Capture the cell that displays the provided text and extract its [x, y] central coordinate. 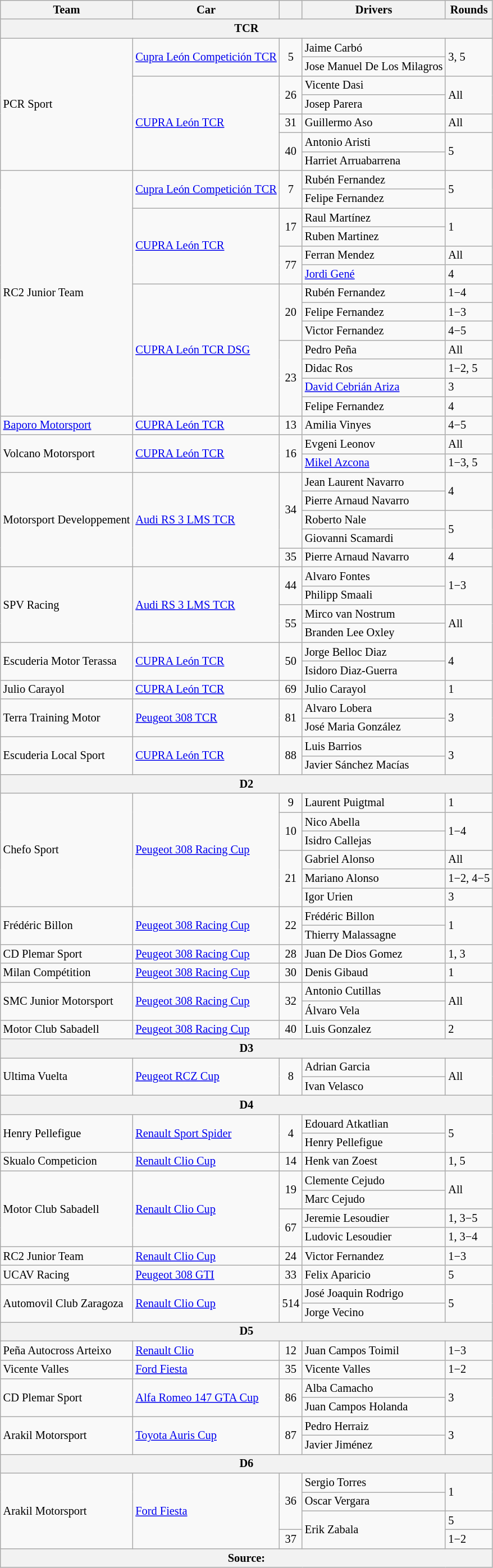
55 [291, 623]
30 [291, 973]
Milan Compétition [67, 973]
UCAV Racing [67, 1275]
Erik Zabala [374, 1529]
Motorsport Developpement [67, 519]
Source: [247, 1558]
67 [291, 1227]
Roberto Nale [374, 519]
514 [291, 1303]
17 [291, 227]
Baporo Motorsport [67, 425]
PCR Sport [67, 104]
Peugeot 308 TCR [206, 718]
Jorge Belloc Diaz [374, 652]
77 [291, 265]
D4 [247, 1105]
Isidoro Diaz-Guerra [374, 670]
1, 3−4 [469, 1237]
Ivan Velasco [374, 1086]
Branden Lee Oxley [374, 633]
Guillermo Aso [374, 123]
Josep Parera [374, 104]
Pedro Peña [374, 350]
TCR [247, 29]
Car [206, 10]
Alvaro Fontes [374, 576]
1−3, 5 [469, 463]
44 [291, 586]
Igor Urien [374, 897]
9 [291, 803]
D6 [247, 1464]
Jordi Gené [374, 274]
22 [291, 926]
Adrian Garcia [374, 1067]
Jorge Vecino [374, 1313]
86 [291, 1397]
1, 5 [469, 1161]
34 [291, 511]
Luis Gonzalez [374, 1029]
Philipp Smaali [374, 595]
88 [291, 755]
José Joaquin Rodrigo [374, 1294]
Antonio Aristi [374, 142]
69 [291, 689]
CUPRA León TCR DSG [206, 350]
50 [291, 661]
Juan Campos Toimil [374, 1350]
28 [291, 954]
Vicente Dasi [374, 85]
Amilia Vinyes [374, 425]
37 [291, 1539]
1, 3−5 [469, 1218]
Laurent Puigtmal [374, 803]
Mirco van Nostrum [374, 614]
Automovil Club Zaragoza [67, 1303]
Juan Campos Holanda [374, 1407]
Clemente Cejudo [374, 1180]
Antonio Cutillas [374, 991]
Toyota Auris Cup [206, 1435]
Evgeni Leonov [374, 444]
8 [291, 1076]
Mariano Alonso [374, 879]
Jose Manuel De Los Milagros [374, 66]
Team [67, 10]
20 [291, 312]
Edouard Atkatlian [374, 1124]
Jaime Carbó [374, 48]
Ultima Vuelta [67, 1076]
26 [291, 94]
87 [291, 1435]
Jeremie Lesoudier [374, 1218]
Denis Gibaud [374, 973]
Skualo Competicion [67, 1161]
7 [291, 188]
Harriet Arruabarrena [374, 161]
2 [469, 1029]
24 [291, 1256]
14 [291, 1161]
David Cebrián Ariza [374, 387]
Chefo Sport [67, 850]
Volcano Motorsport [67, 453]
Luis Barrios [374, 746]
Peña Autocross Arteixo [67, 1350]
19 [291, 1189]
32 [291, 1001]
D2 [247, 784]
1−2, 4−5 [469, 879]
12 [291, 1350]
1−2, 5 [469, 369]
Marc Cejudo [374, 1199]
José Maria González [374, 727]
Juan De Dios Gomez [374, 954]
Peugeot 308 GTI [206, 1275]
Henk van Zoest [374, 1161]
Giovanni Scamardi [374, 539]
SMC Junior Motorsport [67, 1001]
31 [291, 123]
Felix Aparicio [374, 1275]
Gabriel Alonso [374, 859]
Didac Ros [374, 369]
Javier Jiménez [374, 1445]
Escuderia Local Sport [67, 755]
Jean Laurent Navarro [374, 482]
Rounds [469, 10]
Peugeot RCZ Cup [206, 1076]
SPV Racing [67, 605]
Ludovic Lesoudier [374, 1237]
Drivers [374, 10]
Álvaro Vela [374, 1010]
Ferran Mendez [374, 255]
Renault Sport Spider [206, 1133]
10 [291, 831]
Mikel Azcona [374, 463]
Raul Martínez [374, 218]
3, 5 [469, 57]
Ruben Martinez [374, 236]
Isidro Callejas [374, 840]
Terra Training Motor [67, 718]
33 [291, 1275]
Alfa Romeo 147 GTA Cup [206, 1397]
Sergio Torres [374, 1483]
23 [291, 378]
Alvaro Lobera [374, 709]
13 [291, 425]
Renault Clio [206, 1350]
Pedro Herraiz [374, 1426]
Oscar Vergara [374, 1501]
D3 [247, 1048]
D5 [247, 1331]
Nico Abella [374, 822]
Alba Camacho [374, 1388]
21 [291, 879]
81 [291, 718]
Thierry Malassagne [374, 935]
Escuderia Motor Terassa [67, 661]
Javier Sánchez Macías [374, 765]
36 [291, 1501]
1, 3 [469, 954]
16 [291, 453]
